Extract the (X, Y) coordinate from the center of the cell holding the provided text.  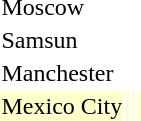
Samsun (62, 40)
Mexico City (62, 106)
Manchester (62, 73)
